Extract the (X, Y) coordinate from the center of the cell holding the provided text.  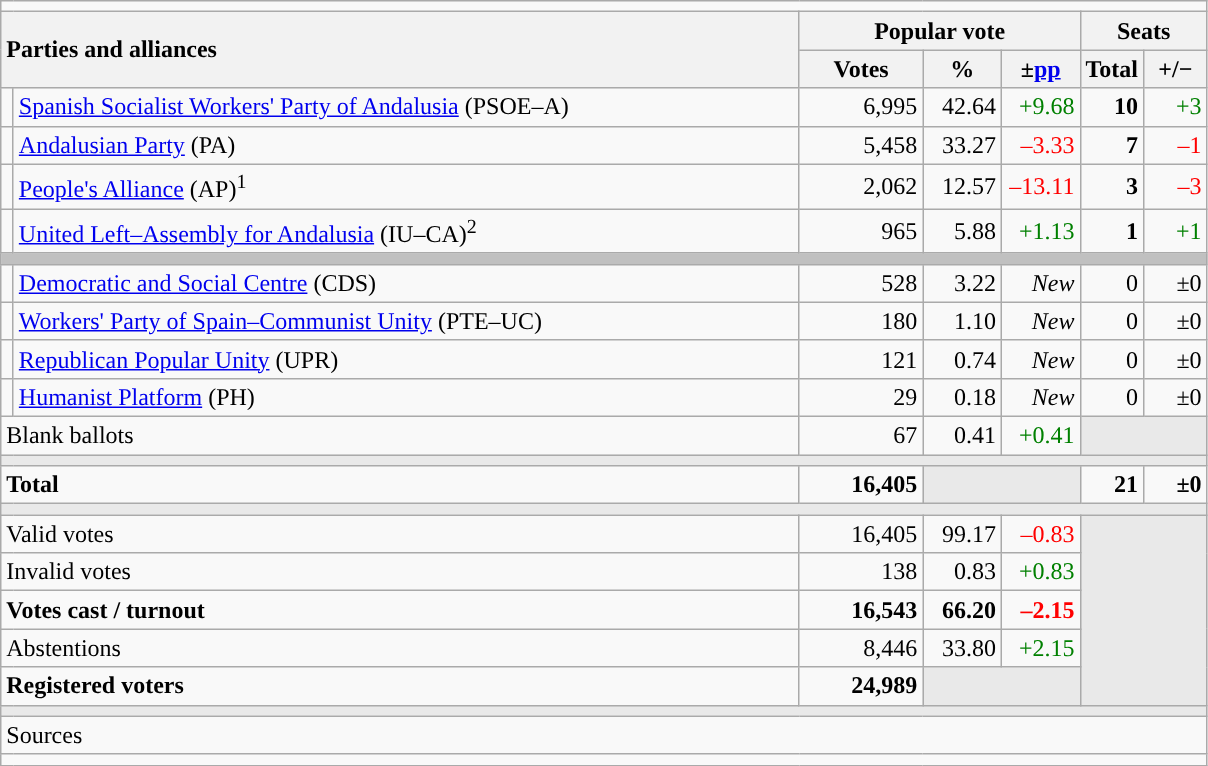
0.18 (962, 397)
Abstentions (400, 648)
–2.15 (1040, 610)
United Left–Assembly for Andalusia (IU–CA)2 (406, 232)
29 (861, 397)
Spanish Socialist Workers' Party of Andalusia (PSOE–A) (406, 107)
+/− (1176, 69)
67 (861, 435)
–3.33 (1040, 145)
–3 (1176, 186)
Popular vote (940, 31)
Invalid votes (400, 572)
7 (1112, 145)
42.64 (962, 107)
528 (861, 283)
Republican Popular Unity (UPR) (406, 359)
121 (861, 359)
Votes cast / turnout (400, 610)
0.83 (962, 572)
Votes (861, 69)
+0.41 (1040, 435)
+2.15 (1040, 648)
5,458 (861, 145)
1 (1112, 232)
±pp (1040, 69)
33.80 (962, 648)
99.17 (962, 534)
Blank ballots (400, 435)
Andalusian Party (PA) (406, 145)
Sources (604, 735)
Seats (1144, 31)
–0.83 (1040, 534)
24,989 (861, 686)
180 (861, 321)
12.57 (962, 186)
+0.83 (1040, 572)
10 (1112, 107)
Democratic and Social Centre (CDS) (406, 283)
Humanist Platform (PH) (406, 397)
People's Alliance (AP)1 (406, 186)
% (962, 69)
Registered voters (400, 686)
6,995 (861, 107)
+3 (1176, 107)
+1 (1176, 232)
16,543 (861, 610)
1.10 (962, 321)
Parties and alliances (400, 50)
33.27 (962, 145)
21 (1112, 485)
Workers' Party of Spain–Communist Unity (PTE–UC) (406, 321)
5.88 (962, 232)
0.41 (962, 435)
Valid votes (400, 534)
+1.13 (1040, 232)
0.74 (962, 359)
965 (861, 232)
138 (861, 572)
8,446 (861, 648)
–1 (1176, 145)
2,062 (861, 186)
3 (1112, 186)
+9.68 (1040, 107)
66.20 (962, 610)
–13.11 (1040, 186)
3.22 (962, 283)
